Determine the [x, y] coordinate at the center of the cell enclosing the given text.  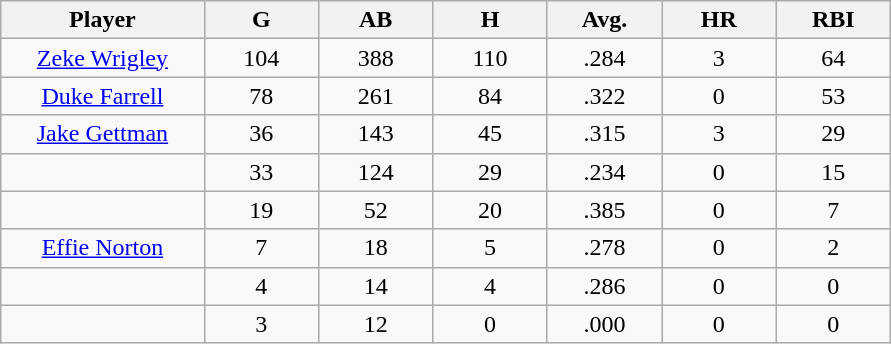
104 [261, 58]
H [490, 20]
HR [719, 20]
20 [490, 210]
.278 [604, 248]
19 [261, 210]
5 [490, 248]
.000 [604, 324]
52 [375, 210]
.286 [604, 286]
84 [490, 96]
14 [375, 286]
2 [833, 248]
Player [102, 20]
64 [833, 58]
388 [375, 58]
36 [261, 134]
53 [833, 96]
18 [375, 248]
.234 [604, 172]
Duke Farrell [102, 96]
15 [833, 172]
Jake Gettman [102, 134]
261 [375, 96]
110 [490, 58]
Effie Norton [102, 248]
78 [261, 96]
.315 [604, 134]
143 [375, 134]
AB [375, 20]
G [261, 20]
.385 [604, 210]
124 [375, 172]
Zeke Wrigley [102, 58]
.322 [604, 96]
RBI [833, 20]
45 [490, 134]
.284 [604, 58]
12 [375, 324]
Avg. [604, 20]
33 [261, 172]
